Pinpoint the cell where the given text exists, returning its [x, y] midpoint coordinate. 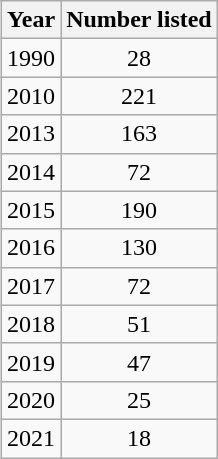
2013 [32, 134]
2018 [32, 324]
Number listed [140, 20]
2016 [32, 248]
2015 [32, 210]
130 [140, 248]
18 [140, 438]
2014 [32, 172]
2019 [32, 362]
2021 [32, 438]
1990 [32, 58]
51 [140, 324]
Year [32, 20]
163 [140, 134]
221 [140, 96]
25 [140, 400]
190 [140, 210]
2010 [32, 96]
28 [140, 58]
2020 [32, 400]
47 [140, 362]
2017 [32, 286]
